Detect which cell encompasses the target text, then output its (X, Y) center coordinate. 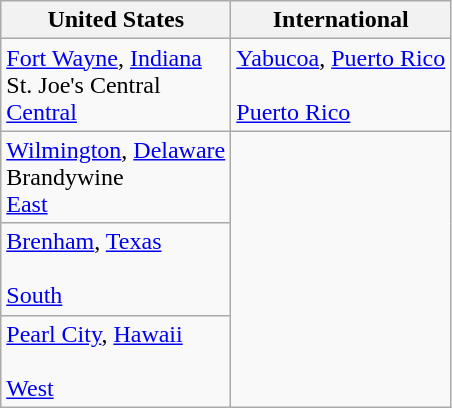
Brenham, TexasSouth (116, 269)
Yabucoa, Puerto RicoPuerto Rico (341, 85)
Pearl City, HawaiiWest (116, 361)
Fort Wayne, IndianaSt. Joe's CentralCentral (116, 85)
Wilmington, DelawareBrandywineEast (116, 177)
United States (116, 20)
International (341, 20)
